Provide the (X, Y) coordinate of the cell's center where the given text is located.  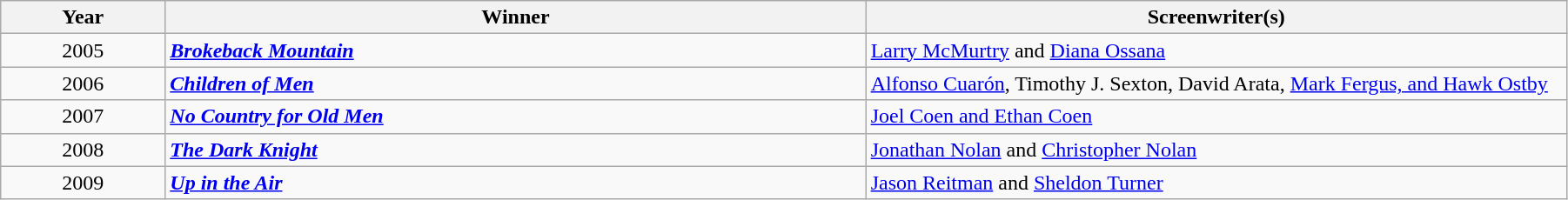
Year (84, 17)
2005 (84, 50)
Winner (515, 17)
Jason Reitman and Sheldon Turner (1216, 183)
Up in the Air (515, 183)
No Country for Old Men (515, 117)
Screenwriter(s) (1216, 17)
Children of Men (515, 83)
Brokeback Mountain (515, 50)
The Dark Knight (515, 150)
2008 (84, 150)
Larry McMurtry and Diana Ossana (1216, 50)
Jonathan Nolan and Christopher Nolan (1216, 150)
2009 (84, 183)
Alfonso Cuarón, Timothy J. Sexton, David Arata, Mark Fergus, and Hawk Ostby (1216, 83)
2006 (84, 83)
Joel Coen and Ethan Coen (1216, 117)
2007 (84, 117)
